Find where the given text appears and provide that cell's center as [x, y] coordinate. 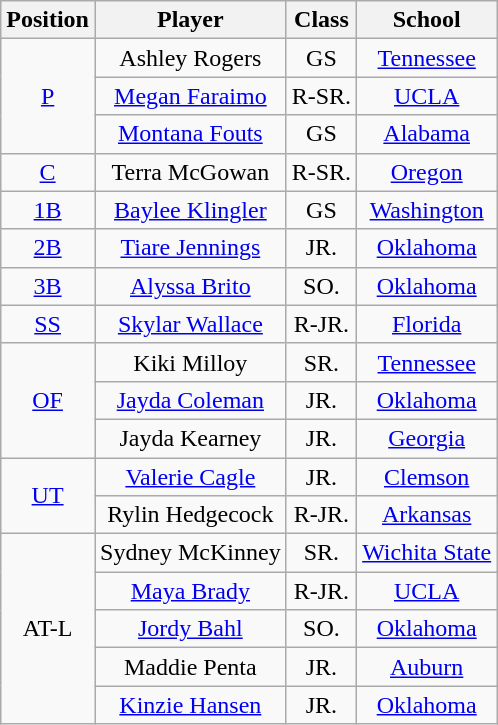
Ashley Rogers [190, 58]
P [48, 96]
Jayda Kearney [190, 438]
Alyssa Brito [190, 286]
Jordy Bahl [190, 629]
Jayda Coleman [190, 400]
School [427, 20]
Maddie Penta [190, 667]
Clemson [427, 477]
UT [48, 496]
Kinzie Hansen [190, 705]
Position [48, 20]
Florida [427, 324]
C [48, 172]
Tiare Jennings [190, 248]
Megan Faraimo [190, 96]
Skylar Wallace [190, 324]
Arkansas [427, 515]
Wichita State [427, 553]
AT-L [48, 629]
Rylin Hedgecock [190, 515]
Terra McGowan [190, 172]
Baylee Klingler [190, 210]
Auburn [427, 667]
Alabama [427, 134]
2B [48, 248]
Sydney McKinney [190, 553]
SS [48, 324]
Montana Fouts [190, 134]
3B [48, 286]
OF [48, 400]
Maya Brady [190, 591]
Class [321, 20]
Washington [427, 210]
Georgia [427, 438]
Player [190, 20]
1B [48, 210]
Valerie Cagle [190, 477]
Kiki Milloy [190, 362]
Oregon [427, 172]
